Detect which cell encompasses the target text, then output its [X, Y] center coordinate. 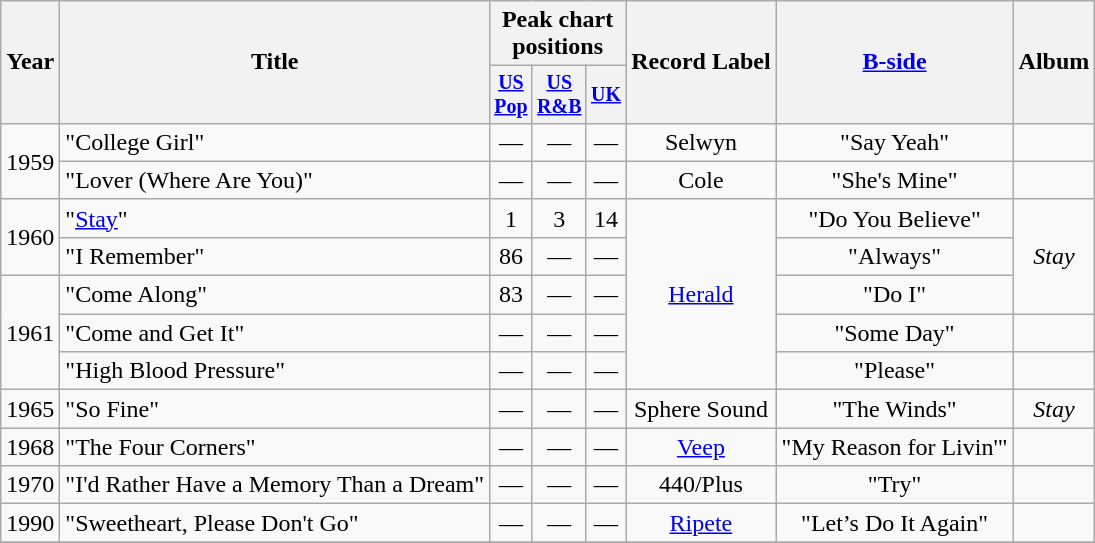
B-side [894, 62]
1960 [30, 237]
"Do I" [894, 295]
"Say Yeah" [894, 142]
"The Four Corners" [275, 447]
Sphere Sound [701, 409]
"I Remember" [275, 256]
1990 [30, 523]
"Lover (Where Are You)" [275, 180]
"She's Mine" [894, 180]
Ripete [701, 523]
USR&B [559, 94]
"The Winds" [894, 409]
Selwyn [701, 142]
Year [30, 62]
1968 [30, 447]
1959 [30, 161]
"Come Along" [275, 295]
UK [606, 94]
"Come and Get It" [275, 333]
"I'd Rather Have a Memory Than a Dream" [275, 485]
"Let’s Do It Again" [894, 523]
"Stay" [275, 218]
"So Fine" [275, 409]
Record Label [701, 62]
"Sweetheart, Please Don't Go" [275, 523]
"Try" [894, 485]
Cole [701, 180]
86 [512, 256]
"Some Day" [894, 333]
83 [512, 295]
"High Blood Pressure" [275, 371]
USPop [512, 94]
Peak chartpositions [558, 34]
Herald [701, 294]
"College Girl" [275, 142]
Album [1054, 62]
1 [512, 218]
3 [559, 218]
440/Plus [701, 485]
"Please" [894, 371]
"Do You Believe" [894, 218]
"Always" [894, 256]
14 [606, 218]
Veep [701, 447]
1970 [30, 485]
1961 [30, 333]
Title [275, 62]
1965 [30, 409]
"My Reason for Livin'" [894, 447]
